For the text-containing cell, return its midpoint in [X, Y] coordinate format. 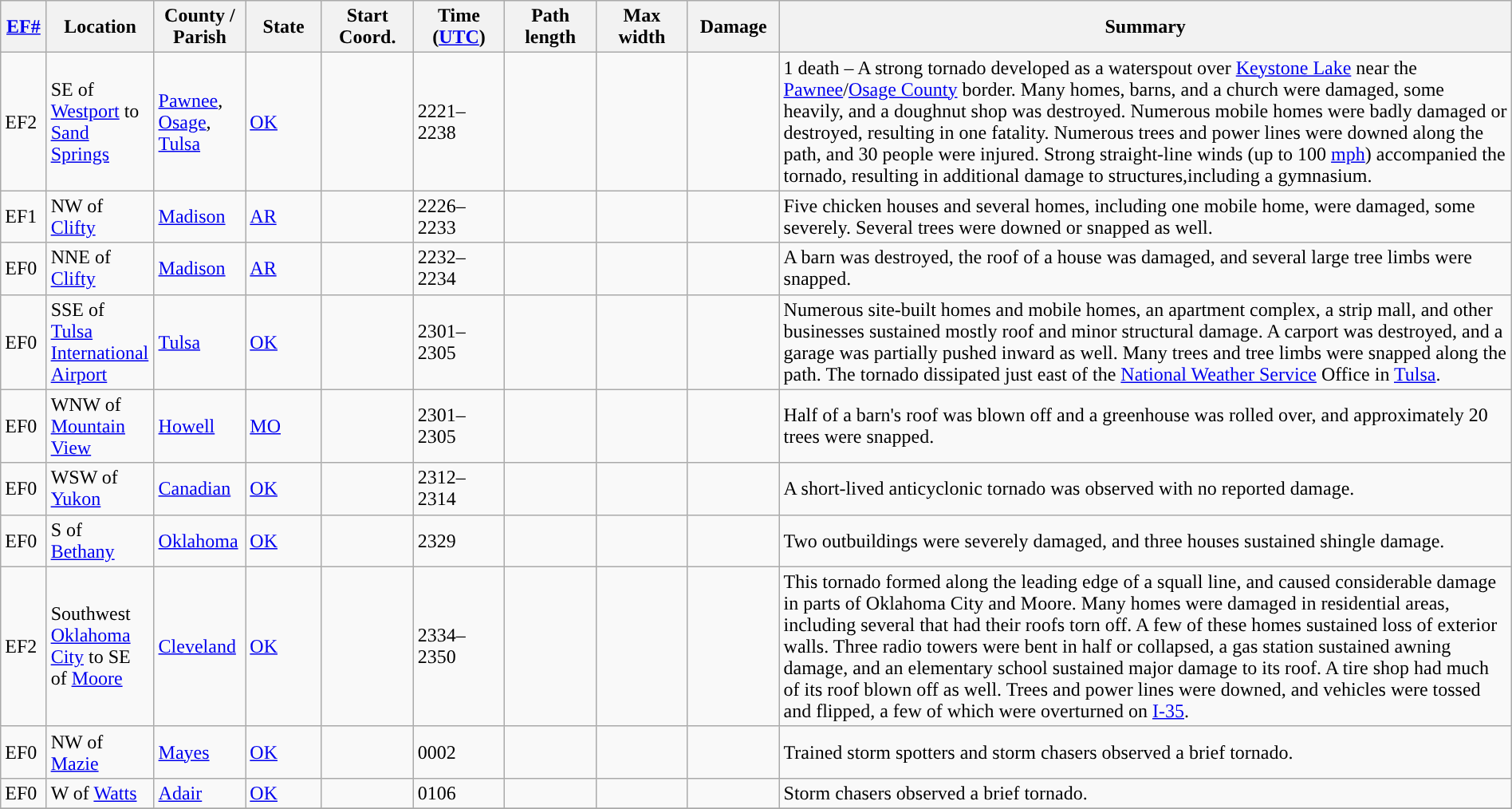
WSW of Yukon [100, 488]
NW of Clifty [100, 217]
NW of Mazie [100, 752]
MO [284, 426]
2226–2233 [459, 217]
W of Watts [100, 793]
Damage [734, 27]
EF1 [24, 217]
Tulsa [199, 341]
0002 [459, 752]
State [284, 27]
Time (UTC) [459, 27]
S of Bethany [100, 541]
NNE of Clifty [100, 268]
Path length [550, 27]
Pawnee, Osage, Tulsa [199, 121]
Five chicken houses and several homes, including one mobile home, were damaged, some severely. Several trees were downed or snapped as well. [1145, 217]
EF# [24, 27]
2334–2350 [459, 646]
Adair [199, 793]
Southwest Oklahoma City to SE of Moore [100, 646]
Mayes [199, 752]
A barn was destroyed, the roof of a house was damaged, and several large tree limbs were snapped. [1145, 268]
County / Parish [199, 27]
Start Coord. [367, 27]
Half of a barn's roof was blown off and a greenhouse was rolled over, and approximately 20 trees were snapped. [1145, 426]
Oklahoma [199, 541]
A short-lived anticyclonic tornado was observed with no reported damage. [1145, 488]
Howell [199, 426]
WNW of Mountain View [100, 426]
2232–2234 [459, 268]
Storm chasers observed a brief tornado. [1145, 793]
Trained storm spotters and storm chasers observed a brief tornado. [1145, 752]
Two outbuildings were severely damaged, and three houses sustained shingle damage. [1145, 541]
Location [100, 27]
2312–2314 [459, 488]
2221–2238 [459, 121]
2329 [459, 541]
Canadian [199, 488]
SE of Westport to Sand Springs [100, 121]
Summary [1145, 27]
SSE of Tulsa International Airport [100, 341]
Max width [643, 27]
0106 [459, 793]
Cleveland [199, 646]
